For the text-containing cell, return its midpoint in (X, Y) coordinate format. 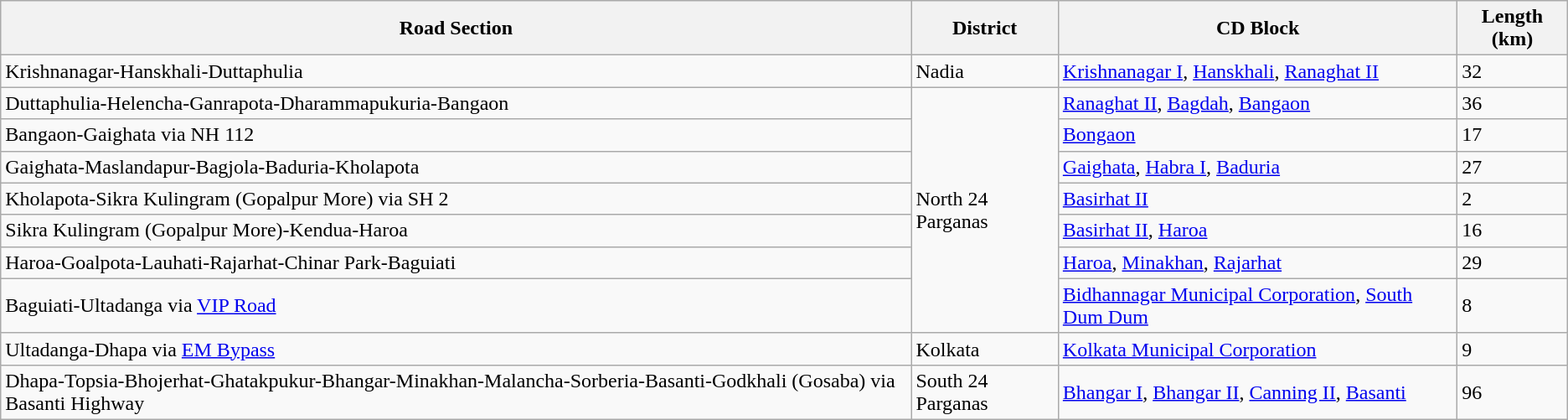
Krishnanagar I, Hanskhali, Ranaghat II (1257, 71)
Kolkata Municipal Corporation (1257, 349)
9 (1513, 349)
Road Section (456, 29)
Haroa-Goalpota-Lauhati-Rajarhat-Chinar Park-Baguiati (456, 262)
Baguiati-Ultadanga via VIP Road (456, 305)
27 (1513, 167)
Gaighata-Maslandapur-Bagjola-Baduria-Kholapota (456, 167)
Bangaon-Gaighata via NH 112 (456, 135)
96 (1513, 392)
Basirhat II (1257, 199)
16 (1513, 231)
Dhapa-Topsia-Bhojerhat-Ghatakpukur-Bhangar-Minakhan-Malancha-Sorberia-Basanti-Godkhali (Gosaba) via Basanti Highway (456, 392)
Ranaghat II, Bagdah, Bangaon (1257, 103)
29 (1513, 262)
Ultadanga-Dhapa via EM Bypass (456, 349)
Nadia (985, 71)
Kolkata (985, 349)
District (985, 29)
8 (1513, 305)
Length (km) (1513, 29)
Kholapota-Sikra Kulingram (Gopalpur More) via SH 2 (456, 199)
CD Block (1257, 29)
Bidhannagar Municipal Corporation, South Dum Dum (1257, 305)
Haroa, Minakhan, Rajarhat (1257, 262)
South 24 Parganas (985, 392)
Krishnanagar-Hanskhali-Duttaphulia (456, 71)
32 (1513, 71)
Bongaon (1257, 135)
Sikra Kulingram (Gopalpur More)-Kendua-Haroa (456, 231)
36 (1513, 103)
Gaighata, Habra I, Baduria (1257, 167)
17 (1513, 135)
North 24 Parganas (985, 210)
2 (1513, 199)
Bhangar I, Bhangar II, Canning II, Basanti (1257, 392)
Duttaphulia-Helencha-Ganrapota-Dharammapukuria-Bangaon (456, 103)
Basirhat II, Haroa (1257, 231)
